Pinpoint the cell where the given text exists, returning its (x, y) midpoint coordinate. 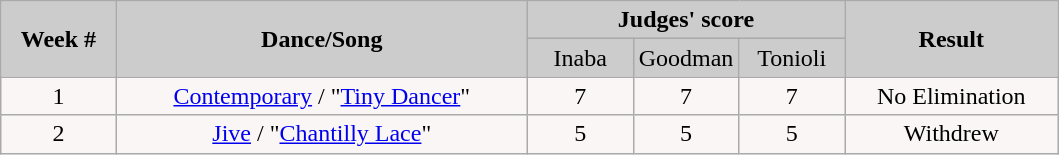
2 (58, 134)
Tonioli (792, 58)
Jive / "Chantilly Lace" (322, 134)
Inaba (580, 58)
No Elimination (952, 96)
Goodman (686, 58)
Judges' score (686, 20)
Dance/Song (322, 39)
Contemporary / "Tiny Dancer" (322, 96)
Result (952, 39)
Week # (58, 39)
Withdrew (952, 134)
1 (58, 96)
